For the text-containing cell, return its midpoint in (X, Y) coordinate format. 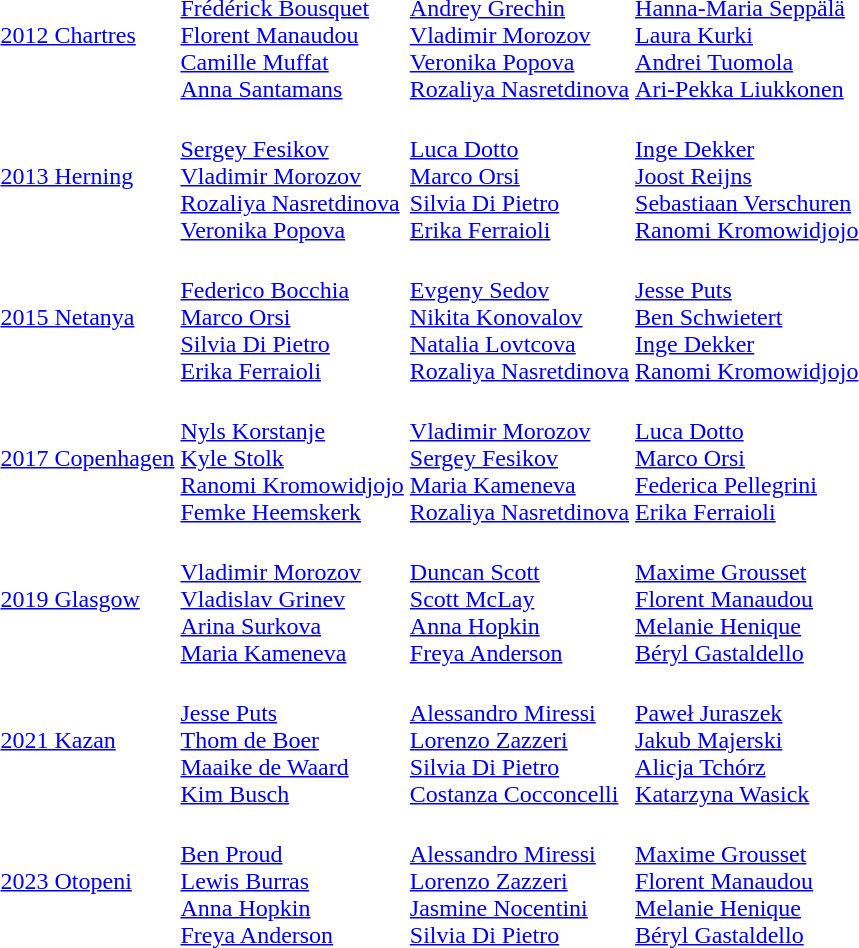
Evgeny SedovNikita KonovalovNatalia LovtcovaRozaliya Nasretdinova (519, 317)
Sergey FesikovVladimir MorozovRozaliya NasretdinovaVeronika Popova (292, 176)
Alessandro MiressiLorenzo ZazzeriSilvia Di PietroCostanza Cocconcelli (519, 740)
Jesse PutsThom de BoerMaaike de WaardKim Busch (292, 740)
Luca DottoMarco OrsiSilvia Di PietroErika Ferraioli (519, 176)
Vladimir MorozovSergey FesikovMaria KamenevaRozaliya Nasretdinova (519, 458)
Nyls KorstanjeKyle StolkRanomi KromowidjojoFemke Heemskerk (292, 458)
Federico BocchiaMarco OrsiSilvia Di PietroErika Ferraioli (292, 317)
Vladimir MorozovVladislav GrinevArina SurkovaMaria Kameneva (292, 599)
Duncan ScottScott McLayAnna HopkinFreya Anderson (519, 599)
